Return the [X, Y] coordinate for the center point of the cell that contains the specified text.  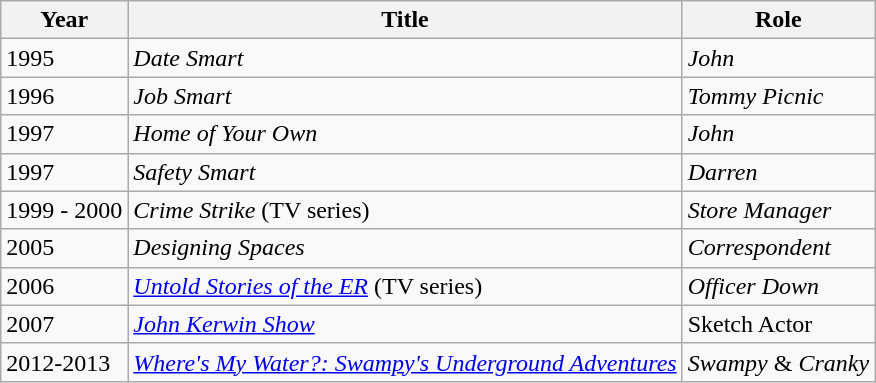
2005 [64, 248]
Crime Strike (TV series) [405, 210]
Job Smart [405, 96]
Sketch Actor [778, 324]
Home of Your Own [405, 134]
1995 [64, 58]
1999 - 2000 [64, 210]
2007 [64, 324]
Where's My Water?: Swampy's Underground Adventures [405, 362]
Title [405, 20]
Darren [778, 172]
Correspondent [778, 248]
Tommy Picnic [778, 96]
2012-2013 [64, 362]
Swampy & Cranky [778, 362]
Role [778, 20]
Store Manager [778, 210]
Year [64, 20]
John Kerwin Show [405, 324]
Officer Down [778, 286]
Designing Spaces [405, 248]
Date Smart [405, 58]
Safety Smart [405, 172]
Untold Stories of the ER (TV series) [405, 286]
2006 [64, 286]
1996 [64, 96]
